Scan for the cell matching the given text and deliver its [X, Y] coordinate at center. 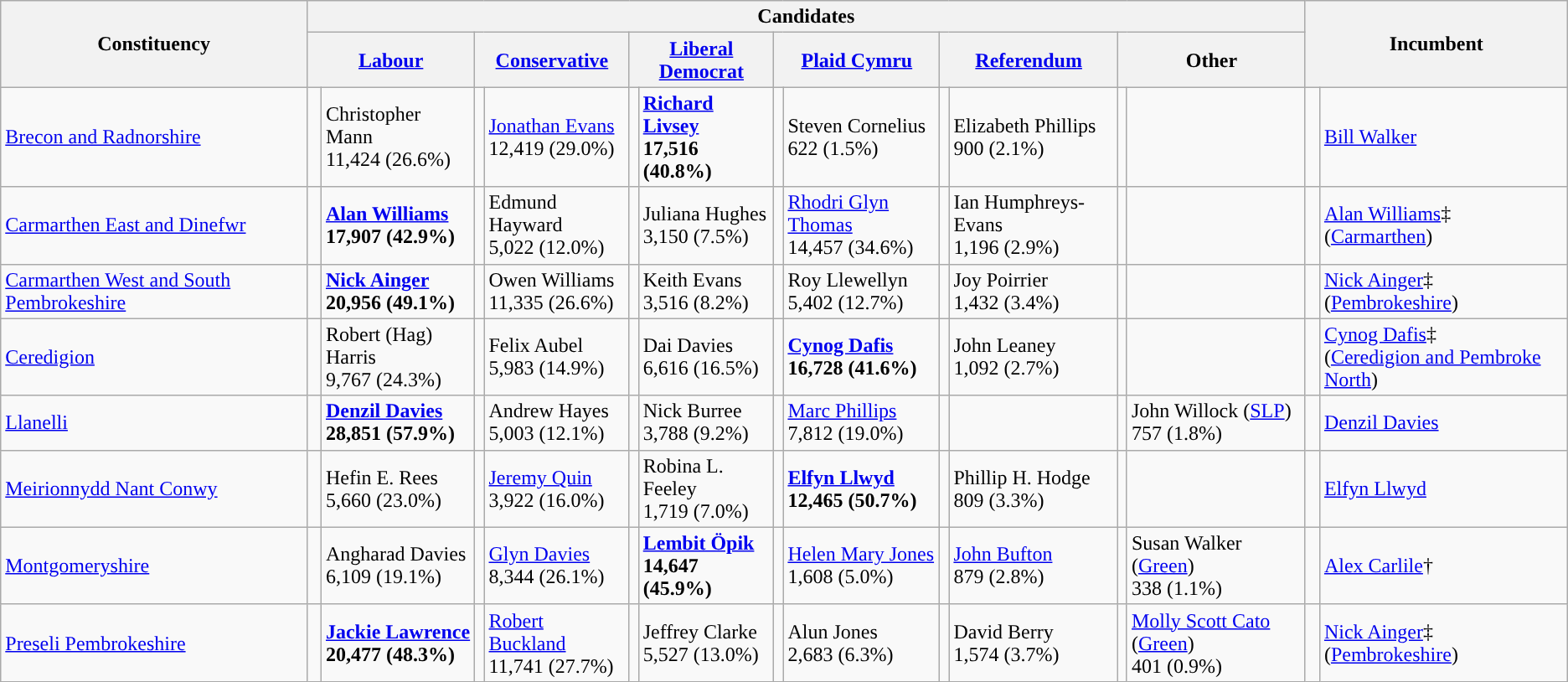
Nick Burree3,788 (9.2%) [706, 422]
Rhodri Glyn Thomas14,457 (34.6%) [861, 225]
Denzil Davies28,851 (57.9%) [397, 422]
Glyn Davies8,344 (26.1%) [556, 566]
Alan Williams17,907 (42.9%) [397, 225]
Andrew Hayes5,003 (12.1%) [556, 422]
Jeffrey Clarke5,527 (13.0%) [706, 643]
John Bufton879 (2.8%) [1034, 566]
Ian Humphreys-Evans1,196 (2.9%) [1034, 225]
Joy Poirrier1,432 (3.4%) [1034, 292]
Meirionnydd Nant Conwy [154, 488]
Brecon and Radnorshire [154, 137]
Dai Davies6,616 (16.5%) [706, 357]
Nick Ainger20,956 (49.1%) [397, 292]
Candidates [806, 17]
Carmarthen East and Dinefwr [154, 225]
Denzil Davies [1443, 422]
Molly Scott Cato (Green)401 (0.9%) [1216, 643]
Robina L. Feeley1,719 (7.0%) [706, 488]
Steven Cornelius622 (1.5%) [861, 137]
Robert Buckland11,741 (27.7%) [556, 643]
Llanelli [154, 422]
Elfyn Llwyd12,465 (50.7%) [861, 488]
Alex Carlile† [1443, 566]
Alun Jones2,683 (6.3%) [861, 643]
Incumbent [1436, 44]
Edmund Hayward5,022 (12.0%) [556, 225]
Jackie Lawrence20,477 (48.3%) [397, 643]
Cynog Dafis‡(Ceredigion and Pembroke North) [1443, 357]
Lembit Öpik14,647 (45.9%) [706, 566]
Susan Walker (Green)338 (1.1%) [1216, 566]
Elfyn Llwyd [1443, 488]
Preseli Pembrokeshire [154, 643]
Carmarthen West and South Pembrokeshire [154, 292]
Other [1211, 60]
Ceredigion [154, 357]
Montgomeryshire [154, 566]
Jeremy Quin3,922 (16.0%) [556, 488]
Robert (Hag) Harris9,767 (24.3%) [397, 357]
Marc Phillips7,812 (19.0%) [861, 422]
Phillip H. Hodge809 (3.3%) [1034, 488]
Elizabeth Phillips900 (2.1%) [1034, 137]
Cynog Dafis16,728 (41.6%) [861, 357]
Keith Evans3,516 (8.2%) [706, 292]
Constituency [154, 44]
Christopher Mann11,424 (26.6%) [397, 137]
Liberal Democrat [702, 60]
Conservative [552, 60]
Richard Livsey17,516 (40.8%) [706, 137]
Plaid Cymru [857, 60]
Juliana Hughes3,150 (7.5%) [706, 225]
Helen Mary Jones1,608 (5.0%) [861, 566]
Felix Aubel5,983 (14.9%) [556, 357]
John Willock (SLP)757 (1.8%) [1216, 422]
Roy Llewellyn5,402 (12.7%) [861, 292]
Jonathan Evans12,419 (29.0%) [556, 137]
Angharad Davies6,109 (19.1%) [397, 566]
Bill Walker [1443, 137]
Alan Williams‡(Carmarthen) [1443, 225]
Labour [390, 60]
Owen Williams11,335 (26.6%) [556, 292]
Hefin E. Rees5,660 (23.0%) [397, 488]
John Leaney1,092 (2.7%) [1034, 357]
David Berry1,574 (3.7%) [1034, 643]
Referendum [1029, 60]
